Search for the cell housing the specified text and yield its [X, Y] center coordinate. 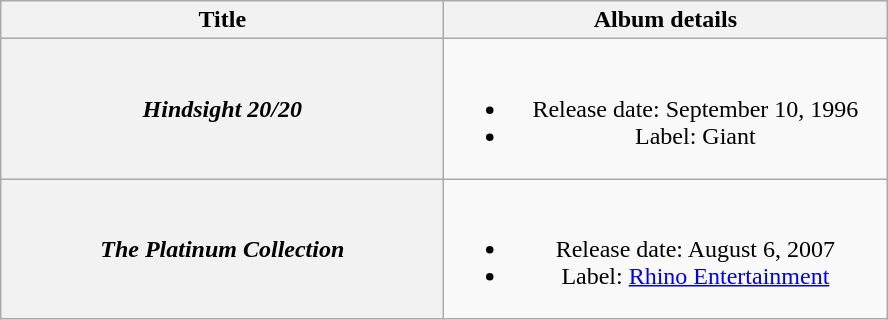
Title [222, 20]
Hindsight 20/20 [222, 109]
Release date: September 10, 1996Label: Giant [666, 109]
Release date: August 6, 2007Label: Rhino Entertainment [666, 249]
The Platinum Collection [222, 249]
Album details [666, 20]
